Search for the cell housing the specified text and yield its [x, y] center coordinate. 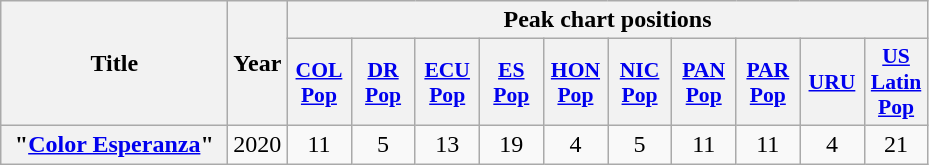
13 [447, 144]
COLPop [319, 82]
ECUPop [447, 82]
USLatinPop [896, 82]
Year [258, 64]
HONPop [575, 82]
19 [511, 144]
"Color Esperanza" [114, 144]
ESPop [511, 82]
Peak chart positions [608, 20]
PANPop [704, 82]
PARPop [768, 82]
DRPop [383, 82]
URU [832, 82]
NICPop [640, 82]
21 [896, 144]
2020 [258, 144]
Title [114, 64]
